Detect which cell encompasses the target text, then output its (X, Y) center coordinate. 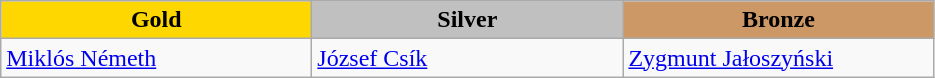
József Csík (468, 58)
Miklós Németh (156, 58)
Gold (156, 20)
Silver (468, 20)
Bronze (778, 20)
Zygmunt Jałoszyński (778, 58)
